Return the [X, Y] coordinate for the center point of the cell that contains the specified text.  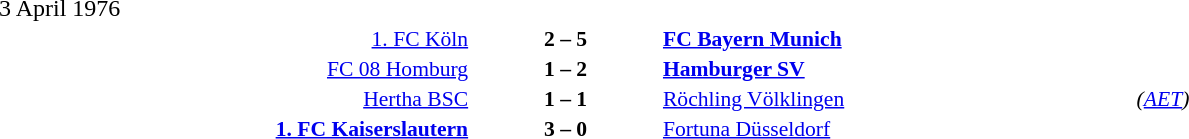
1 – 2 [566, 68]
Röchling Völklingen [897, 98]
FC Bayern Munich [897, 38]
2 – 5 [566, 38]
Hamburger SV [897, 68]
1 – 1 [566, 98]
